From the cell containing the given text, extract its center point as (X, Y) coordinate. 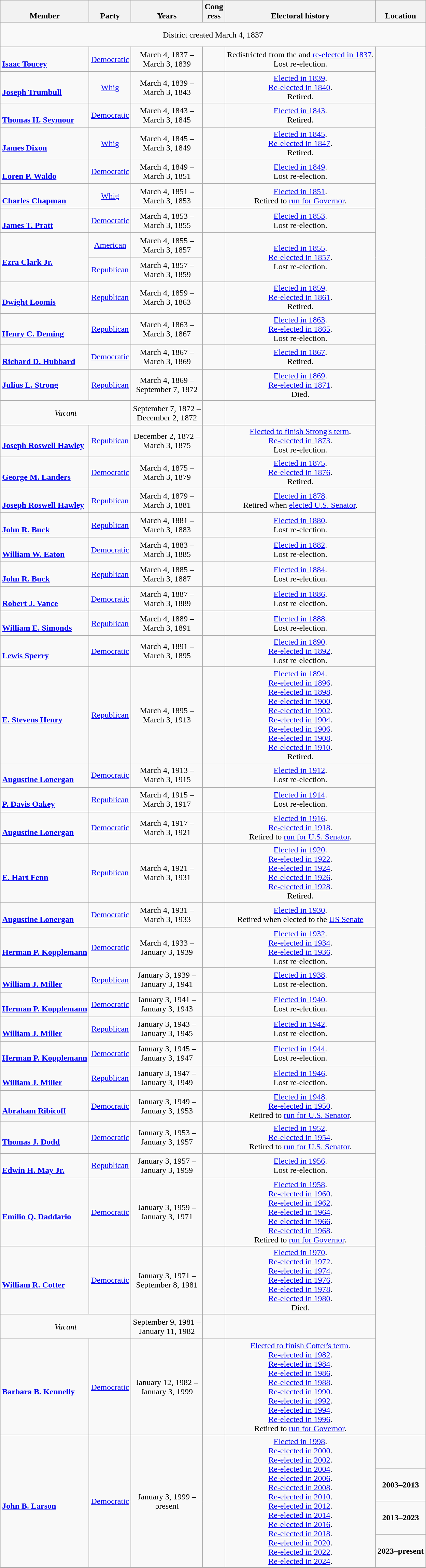
Elected in 1867.Retired. (300, 357)
March 4, 1891 –March 3, 1895 (167, 651)
Julius L. Strong (45, 385)
March 4, 1857 –March 3, 1859 (167, 270)
January 12, 1982 –January 3, 1999 (167, 1387)
Elected in 1859.Re-elected in 1861.Retired. (300, 298)
E. Stevens Henry (45, 715)
Elected in 1869.Re-elected in 1871.Died. (300, 385)
December 2, 1872 –March 3, 1875 (167, 441)
January 3, 1943 –January 3, 1945 (167, 1029)
Loren P. Waldo (45, 171)
March 4, 1845 –March 3, 1849 (167, 143)
American (110, 245)
March 4, 1921 –March 3, 1931 (167, 873)
John B. Larson (45, 1501)
Elected in 1932.Re-elected in 1934.Re-elected in 1936.Lost re-election. (300, 947)
Elected in 1888.Lost re-election. (300, 623)
March 4, 1851 –March 3, 1853 (167, 196)
Isaac Toucey (45, 59)
James T. Pratt (45, 220)
2023–present (401, 1551)
March 4, 1879 –March 3, 1881 (167, 500)
March 4, 1883 –March 3, 1885 (167, 549)
Barbara B. Kennelly (45, 1387)
E. Hart Fenn (45, 873)
William E. Simonds (45, 623)
Elected in 1853.Lost re-election. (300, 220)
March 4, 1931 –March 3, 1933 (167, 915)
Elected to finish Strong's term.Re-elected in 1873.Lost re-election. (300, 441)
Elected in 1884.Lost re-election. (300, 574)
March 4, 1933 –January 3, 1939 (167, 947)
March 4, 1895 –March 3, 1913 (167, 715)
January 3, 1957 –January 3, 1959 (167, 1166)
March 4, 1843 –March 3, 1845 (167, 115)
Elected in 1845.Re-elected in 1847.Retired. (300, 143)
September 7, 1872 –December 2, 1872 (167, 413)
Elected in 1839.Re-elected in 1840.Retired. (300, 87)
March 4, 1913 –March 3, 1915 (167, 775)
March 4, 1869 –September 7, 1872 (167, 385)
Elected in 1882.Lost re-election. (300, 549)
January 3, 1949 –January 3, 1953 (167, 1106)
Party (110, 12)
William R. Cotter (45, 1280)
Dwight Loomis (45, 298)
Emilio Q. Daddario (45, 1212)
Ezra Clark Jr. (45, 257)
March 4, 1849 –March 3, 1851 (167, 171)
March 4, 1859 –March 3, 1863 (167, 298)
Elected in 1843.Retired. (300, 115)
Elected in 1958.Re-elected in 1960.Re-elected in 1962.Re-elected in 1964.Re-elected in 1966.Re-elected in 1968.Retired to run for Governor. (300, 1212)
March 4, 1863 –March 3, 1867 (167, 329)
Henry C. Deming (45, 329)
Member (45, 12)
Elected in 1849.Lost re-election. (300, 171)
Elected in 1970.Re-elected in 1972.Re-elected in 1974.Re-elected in 1976.Re-elected in 1978.Re-elected in 1980.Died. (300, 1280)
January 3, 1999 –present (167, 1501)
Years (167, 12)
Elected in 1851.Retired to run for Governor. (300, 196)
Charles Chapman (45, 196)
Redistricted from the and re-elected in 1837.Lost re-election. (300, 59)
Joseph Trumbull (45, 87)
Elected in 1920.Re-elected in 1922.Re-elected in 1924.Re-elected in 1926.Re-elected in 1928.Retired. (300, 873)
Elected in 1880.Lost re-election. (300, 525)
Elected in 1886.Lost re-election. (300, 599)
Lewis Sperry (45, 651)
January 3, 1939 –January 3, 1941 (167, 980)
Elected in 1956.Lost re-election. (300, 1166)
March 4, 1885 –March 3, 1887 (167, 574)
William W. Eaton (45, 549)
Thomas J. Dodd (45, 1138)
Abraham Ribicoff (45, 1106)
Elected in 1948.Re-elected in 1950.Retired to run for U.S. Senator. (300, 1106)
March 4, 1881 –March 3, 1883 (167, 525)
Elected in 1875.Re-elected in 1876.Retired. (300, 472)
March 4, 1887 –March 3, 1889 (167, 599)
September 9, 1981 –January 11, 1982 (167, 1327)
Elected in 1916.Re-elected in 1918.Retired to run for U.S. Senator. (300, 828)
March 4, 1917 –March 3, 1921 (167, 828)
James Dixon (45, 143)
Elected in 1855.Re-elected in 1857.Lost re-election. (300, 257)
January 3, 1947 –January 3, 1949 (167, 1078)
Elected in 1942.Lost re-election. (300, 1029)
March 4, 1839 –March 3, 1843 (167, 87)
January 3, 1941 –January 3, 1943 (167, 1005)
Elected in 1863.Re-elected in 1865.Lost re-election. (300, 329)
Congress (214, 12)
March 4, 1853 –March 3, 1855 (167, 220)
Location (401, 12)
March 4, 1855 –March 3, 1857 (167, 245)
Edwin H. May Jr. (45, 1166)
January 3, 1959 –January 3, 1971 (167, 1212)
2003–2013 (401, 1484)
Elected in 1912.Lost re-election. (300, 775)
March 4, 1837 –March 3, 1839 (167, 59)
Thomas H. Seymour (45, 115)
March 4, 1875 –March 3, 1879 (167, 472)
March 4, 1889 –March 3, 1891 (167, 623)
District created March 4, 1837 (213, 35)
Elected in 1878.Retired when elected U.S. Senator. (300, 500)
Electoral history (300, 12)
March 4, 1867 –March 3, 1869 (167, 357)
Elected in 1946.Lost re-election. (300, 1078)
P. Davis Oakey (45, 800)
George M. Landers (45, 472)
Elected in 1938.Lost re-election. (300, 980)
Elected in 1952.Re-elected in 1954.Retired to run for U.S. Senator. (300, 1138)
Elected in 1944.Lost re-election. (300, 1054)
Richard D. Hubbard (45, 357)
2013–2023 (401, 1518)
Elected in 1914.Lost re-election. (300, 800)
Elected in 1930.Retired when elected to the US Senate (300, 915)
Robert J. Vance (45, 599)
January 3, 1971 –September 8, 1981 (167, 1280)
Elected in 1940.Lost re-election. (300, 1005)
March 4, 1915 –March 3, 1917 (167, 800)
January 3, 1945 –January 3, 1947 (167, 1054)
Elected in 1890.Re-elected in 1892.Lost re-election. (300, 651)
January 3, 1953 –January 3, 1957 (167, 1138)
